From the cell containing the given text, extract its center point as (x, y) coordinate. 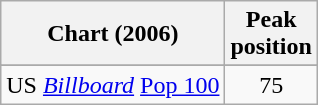
75 (271, 85)
Chart (2006) (113, 34)
US Billboard Pop 100 (113, 85)
Peakposition (271, 34)
